Pinpoint the cell where the given text exists, returning its [x, y] midpoint coordinate. 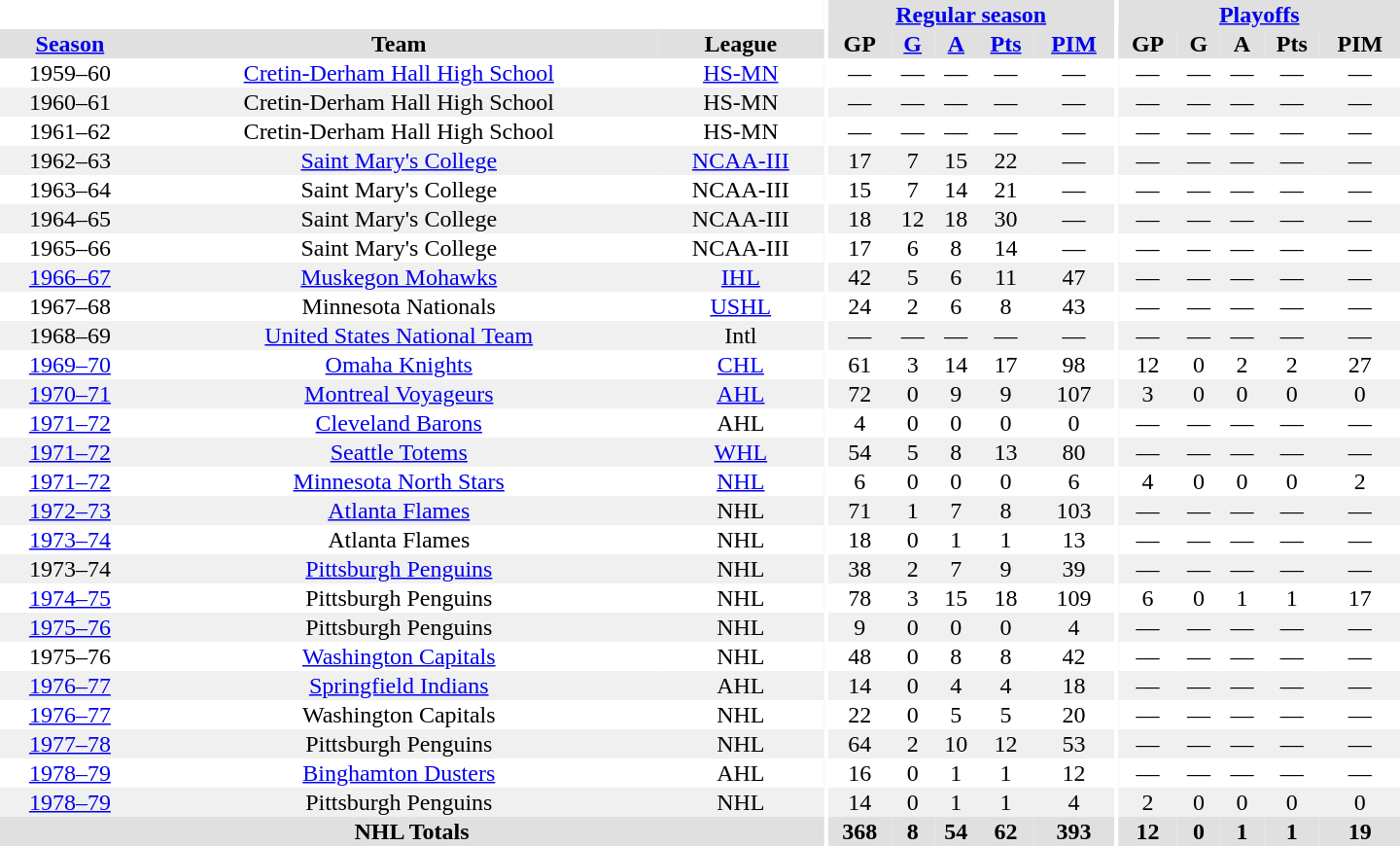
USHL [741, 306]
368 [859, 831]
NHL Totals [412, 831]
1966–67 [70, 277]
61 [859, 365]
1961–62 [70, 131]
Montreal Voyageurs [399, 394]
48 [859, 656]
1962–63 [70, 160]
11 [1006, 277]
1969–70 [70, 365]
1968–69 [70, 335]
1965–66 [70, 248]
103 [1073, 511]
24 [859, 306]
Playoffs [1260, 15]
Minnesota North Stars [399, 481]
38 [859, 569]
1960–61 [70, 102]
1959–60 [70, 73]
1964–65 [70, 219]
16 [859, 773]
1963–64 [70, 190]
Cleveland Barons [399, 423]
10 [957, 744]
Intl [741, 335]
Muskegon Mohawks [399, 277]
20 [1073, 715]
27 [1360, 365]
64 [859, 744]
United States National Team [399, 335]
393 [1073, 831]
109 [1073, 598]
19 [1360, 831]
107 [1073, 394]
80 [1073, 452]
62 [1006, 831]
47 [1073, 277]
21 [1006, 190]
CHL [741, 365]
Team [399, 44]
1967–68 [70, 306]
39 [1073, 569]
Seattle Totems [399, 452]
IHL [741, 277]
78 [859, 598]
Binghamton Dusters [399, 773]
Minnesota Nationals [399, 306]
1970–71 [70, 394]
53 [1073, 744]
72 [859, 394]
Springfield Indians [399, 686]
Season [70, 44]
League [741, 44]
1974–75 [70, 598]
98 [1073, 365]
Omaha Knights [399, 365]
71 [859, 511]
30 [1006, 219]
WHL [741, 452]
1972–73 [70, 511]
1977–78 [70, 744]
Regular season [971, 15]
43 [1073, 306]
